Locate the cell with the specified text and output its [x, y] center coordinate. 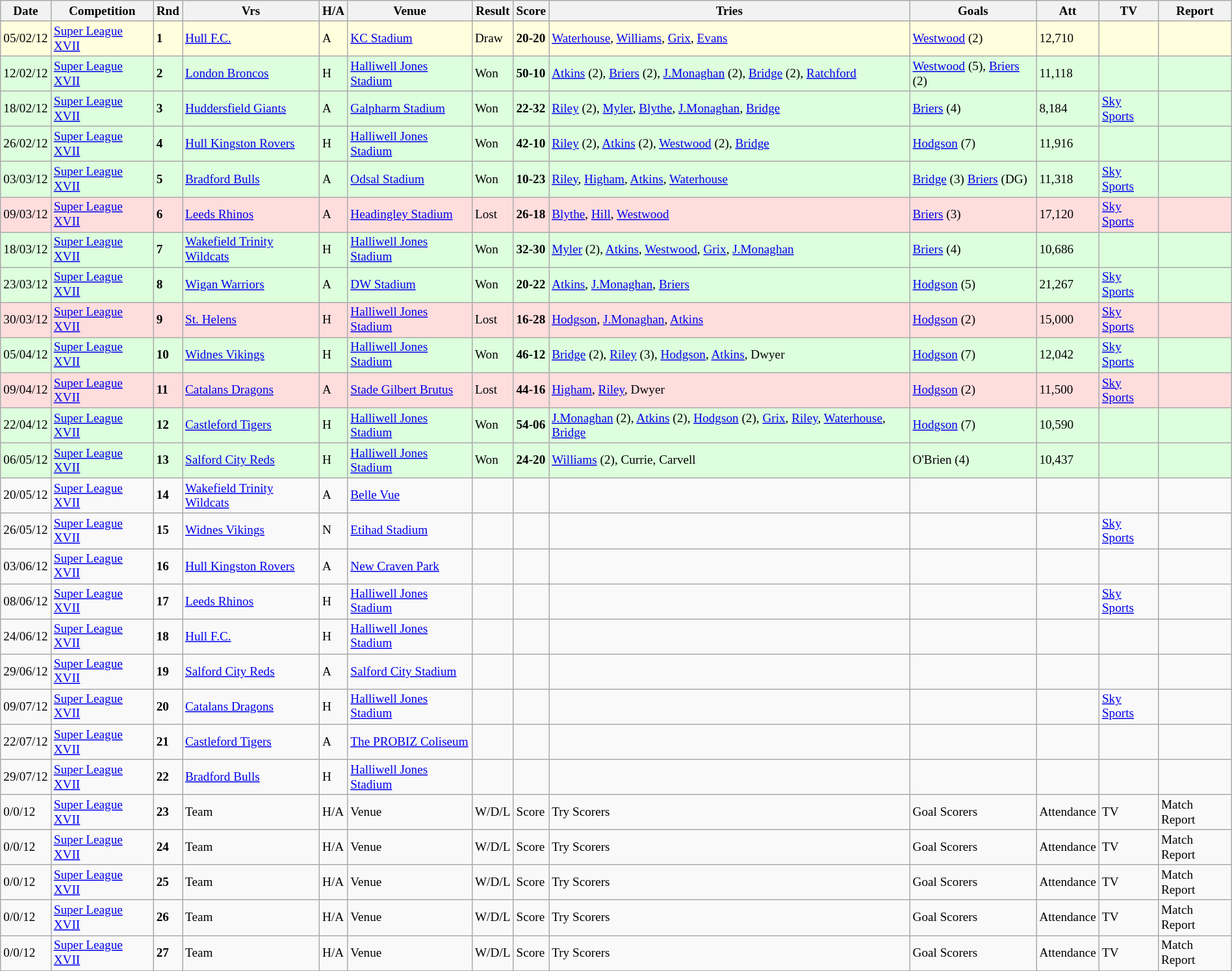
Rnd [168, 11]
Briers (3) [973, 214]
5 [168, 179]
DW Stadium [410, 284]
26 [168, 918]
Riley (2), Myler, Blythe, J.Monaghan, Bridge [729, 108]
09/07/12 [26, 707]
20/05/12 [26, 496]
N [333, 531]
44-16 [532, 390]
Salford City Stadium [410, 672]
Waterhouse, Williams, Grix, Evans [729, 38]
Huddersfield Giants [251, 108]
Hodgson (5) [973, 284]
11,500 [1068, 390]
The PROBIZ Coliseum [410, 742]
Belle Vue [410, 496]
Bridge (3) Briers (DG) [973, 179]
Vrs [251, 11]
St. Helens [251, 320]
8,184 [1068, 108]
Higham, Riley, Dwyer [729, 390]
11,318 [1068, 179]
22-32 [532, 108]
20-22 [532, 284]
12,042 [1068, 355]
17,120 [1068, 214]
21 [168, 742]
54-06 [532, 425]
23/03/12 [26, 284]
10-23 [532, 179]
Westwood (5), Briers (2) [973, 73]
27 [168, 953]
20 [168, 707]
7 [168, 249]
29/07/12 [26, 777]
17 [168, 601]
Report [1194, 11]
10,437 [1068, 460]
KC Stadium [410, 38]
18 [168, 637]
Headingley Stadium [410, 214]
16 [168, 566]
09/03/12 [26, 214]
15 [168, 531]
Blythe, Hill, Westwood [729, 214]
12,710 [1068, 38]
14 [168, 496]
10,590 [1068, 425]
J.Monaghan (2), Atkins (2), Hodgson (2), Grix, Riley, Waterhouse, Bridge [729, 425]
Stade Gilbert Brutus [410, 390]
26-18 [532, 214]
8 [168, 284]
6 [168, 214]
06/05/12 [26, 460]
08/06/12 [26, 601]
2 [168, 73]
24 [168, 847]
Hodgson, J.Monaghan, Atkins [729, 320]
Att [1068, 11]
Goals [973, 11]
05/02/12 [26, 38]
Bridge (2), Riley (3), Hodgson, Atkins, Dwyer [729, 355]
46-12 [532, 355]
Atkins, J.Monaghan, Briers [729, 284]
Atkins (2), Briers (2), J.Monaghan (2), Bridge (2), Ratchford [729, 73]
10,686 [1068, 249]
16-28 [532, 320]
24/06/12 [26, 637]
12 [168, 425]
9 [168, 320]
24-20 [532, 460]
21,267 [1068, 284]
3 [168, 108]
05/04/12 [26, 355]
50-10 [532, 73]
29/06/12 [26, 672]
12/02/12 [26, 73]
13 [168, 460]
25 [168, 883]
11,118 [1068, 73]
Riley, Higham, Atkins, Waterhouse [729, 179]
Galpharm Stadium [410, 108]
Wigan Warriors [251, 284]
42-10 [532, 144]
18/03/12 [26, 249]
26/02/12 [26, 144]
New Craven Park [410, 566]
20-20 [532, 38]
19 [168, 672]
30/03/12 [26, 320]
23 [168, 812]
Odsal Stadium [410, 179]
22/04/12 [26, 425]
1 [168, 38]
09/04/12 [26, 390]
03/03/12 [26, 179]
11 [168, 390]
26/05/12 [26, 531]
Etihad Stadium [410, 531]
Draw [493, 38]
O'Brien (4) [973, 460]
11,916 [1068, 144]
32-30 [532, 249]
Westwood (2) [973, 38]
Myler (2), Atkins, Westwood, Grix, J.Monaghan [729, 249]
Result [493, 11]
Competition [102, 11]
03/06/12 [26, 566]
Date [26, 11]
22/07/12 [26, 742]
18/02/12 [26, 108]
Riley (2), Atkins (2), Westwood (2), Bridge [729, 144]
Tries [729, 11]
10 [168, 355]
22 [168, 777]
15,000 [1068, 320]
4 [168, 144]
London Broncos [251, 73]
Williams (2), Currie, Carvell [729, 460]
